Capture the cell that displays the provided text and extract its [x, y] central coordinate. 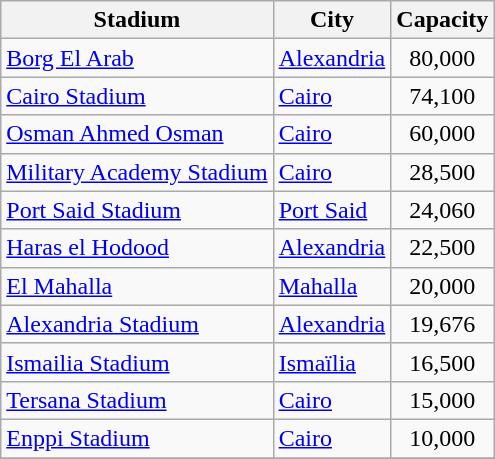
15,000 [442, 400]
Ismaïlia [332, 362]
16,500 [442, 362]
Osman Ahmed Osman [137, 134]
Enppi Stadium [137, 438]
Mahalla [332, 286]
24,060 [442, 210]
Borg El Arab [137, 58]
Port Said [332, 210]
10,000 [442, 438]
Capacity [442, 20]
Alexandria Stadium [137, 324]
Haras el Hodood [137, 248]
El Mahalla [137, 286]
Port Said Stadium [137, 210]
Cairo Stadium [137, 96]
Stadium [137, 20]
20,000 [442, 286]
28,500 [442, 172]
City [332, 20]
Tersana Stadium [137, 400]
Military Academy Stadium [137, 172]
Ismailia Stadium [137, 362]
19,676 [442, 324]
60,000 [442, 134]
74,100 [442, 96]
22,500 [442, 248]
80,000 [442, 58]
